Return [X, Y] of the center of cell containing provided text 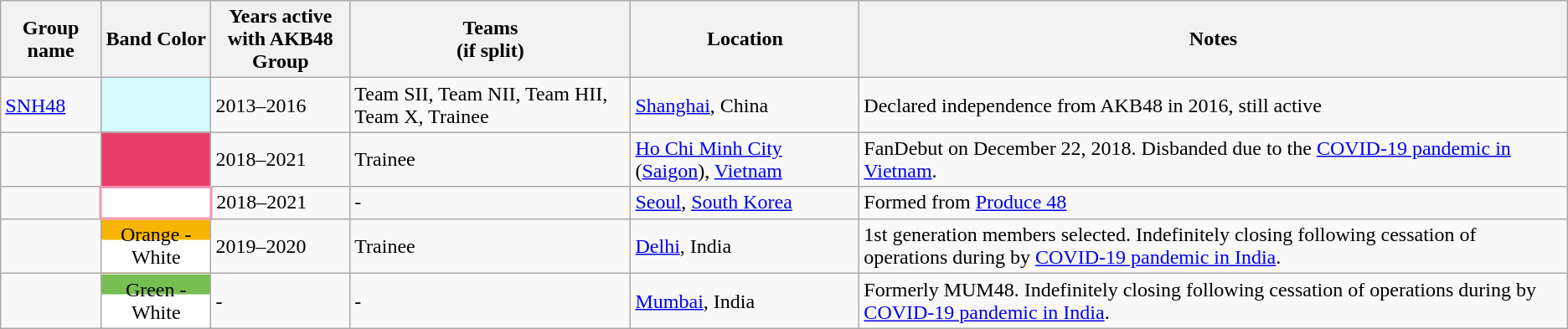
Notes [1213, 39]
Declared independence from AKB48 in 2016, still active [1213, 105]
Green - White [156, 301]
Delhi, India [745, 246]
Ho Chi Minh City (Saigon), Vietnam [745, 159]
Shanghai, China [745, 105]
Team SII, Team NII, Team HII, Team X, Trainee [491, 105]
2019–2020 [281, 246]
Band Color [156, 39]
Teams(if split) [491, 39]
Formerly MUM48. Indefinitely closing following cessation of operations during by COVID-19 pandemic in India. [1213, 301]
Mumbai, India [745, 301]
2013–2016 [281, 105]
Formed from Produce 48 [1213, 203]
Orange - White [156, 246]
Location [745, 39]
1st generation members selected. Indefinitely closing following cessation of operations during by COVID-19 pandemic in India. [1213, 246]
SNH48 [51, 105]
Years activewith AKB48 Group [281, 39]
Group name [51, 39]
Seoul, South Korea [745, 203]
FanDebut on December 22, 2018. Disbanded due to the COVID-19 pandemic in Vietnam. [1213, 159]
